Extract the (X, Y) coordinate from the center of the cell holding the provided text.  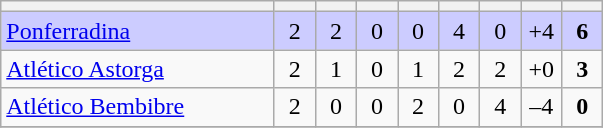
–4 (542, 107)
6 (582, 31)
Atlético Bembibre (138, 107)
Ponferradina (138, 31)
Atlético Astorga (138, 69)
+0 (542, 69)
3 (582, 69)
+4 (542, 31)
